Provide the (x, y) coordinate of the cell's center where the given text is located.  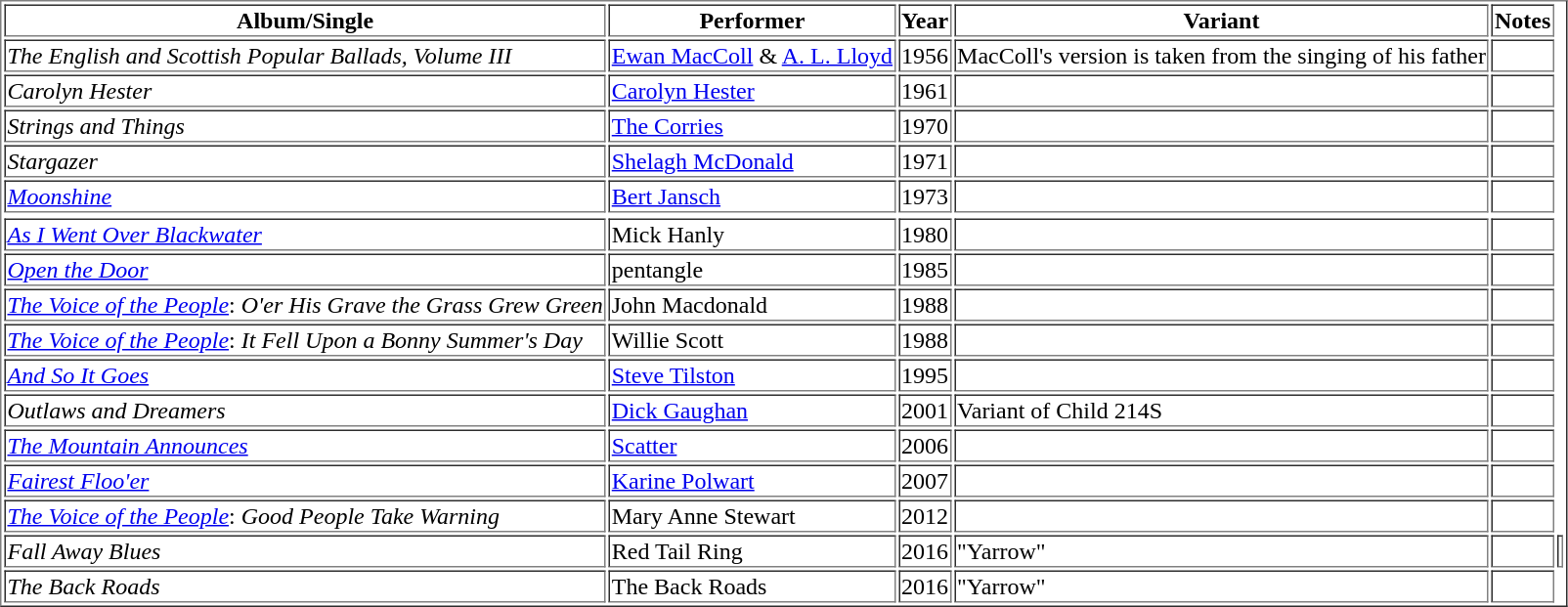
The Corries (753, 125)
And So It Goes (305, 375)
Variant of Child 214S (1222, 411)
1980 (925, 235)
2007 (925, 481)
Notes (1523, 20)
The Voice of the People: Good People Take Warning (305, 516)
1961 (925, 90)
2012 (925, 516)
Stargazer (305, 160)
Willie Scott (753, 340)
1956 (925, 55)
Red Tail Ring (753, 551)
John Macdonald (753, 305)
Steve Tilston (753, 375)
1985 (925, 270)
Open the Door (305, 270)
Mick Hanly (753, 235)
Dick Gaughan (753, 411)
Karine Polwart (753, 481)
2001 (925, 411)
2006 (925, 446)
Fairest Floo'er (305, 481)
Variant (1222, 20)
1971 (925, 160)
Fall Away Blues (305, 551)
Shelagh McDonald (753, 160)
Moonshine (305, 195)
Performer (753, 20)
Ewan MacColl & A. L. Lloyd (753, 55)
Scatter (753, 446)
1970 (925, 125)
The Mountain Announces (305, 446)
MacColl's version is taken from the singing of his father (1222, 55)
As I Went Over Blackwater (305, 235)
1995 (925, 375)
The Voice of the People: It Fell Upon a Bonny Summer's Day (305, 340)
The English and Scottish Popular Ballads, Volume III (305, 55)
pentangle (753, 270)
Mary Anne Stewart (753, 516)
1973 (925, 195)
The Voice of the People: O'er His Grave the Grass Grew Green (305, 305)
Strings and Things (305, 125)
Year (925, 20)
Outlaws and Dreamers (305, 411)
Bert Jansch (753, 195)
Album/Single (305, 20)
